Capture the cell that displays the provided text and extract its (X, Y) central coordinate. 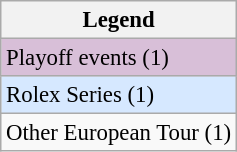
Legend (119, 20)
Other European Tour (1) (119, 133)
Playoff events (1) (119, 58)
Rolex Series (1) (119, 95)
